Scan for the cell matching the given text and deliver its (X, Y) coordinate at center. 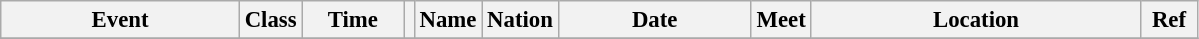
Event (120, 20)
Class (270, 20)
Location (976, 20)
Name (448, 20)
Date (654, 20)
Meet (781, 20)
Ref (1169, 20)
Time (353, 20)
Nation (520, 20)
